Return [X, Y] of the center of cell containing provided text 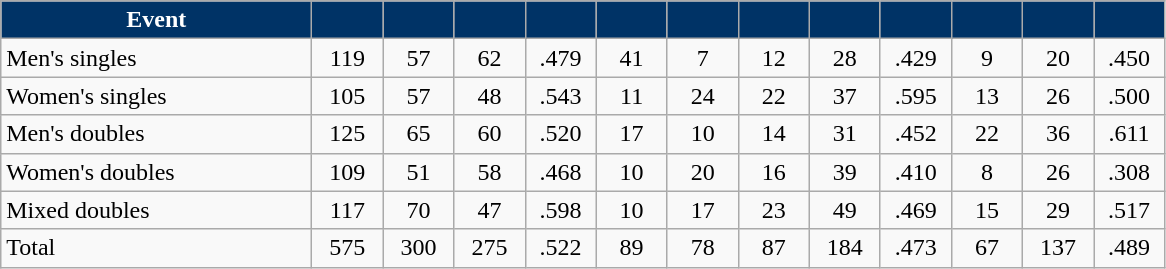
Men's doubles [156, 134]
Total [156, 248]
Women's doubles [156, 172]
14 [774, 134]
.522 [560, 248]
39 [844, 172]
13 [986, 96]
67 [986, 248]
.452 [916, 134]
78 [702, 248]
.611 [1130, 134]
275 [490, 248]
137 [1058, 248]
31 [844, 134]
.468 [560, 172]
.598 [560, 210]
125 [348, 134]
105 [348, 96]
.473 [916, 248]
.500 [1130, 96]
51 [418, 172]
23 [774, 210]
9 [986, 58]
119 [348, 58]
Women's singles [156, 96]
Event [156, 20]
575 [348, 248]
24 [702, 96]
28 [844, 58]
Men's singles [156, 58]
109 [348, 172]
300 [418, 248]
.469 [916, 210]
48 [490, 96]
.450 [1130, 58]
49 [844, 210]
62 [490, 58]
.595 [916, 96]
60 [490, 134]
89 [632, 248]
7 [702, 58]
29 [1058, 210]
36 [1058, 134]
184 [844, 248]
117 [348, 210]
.410 [916, 172]
16 [774, 172]
.520 [560, 134]
.429 [916, 58]
.543 [560, 96]
8 [986, 172]
.479 [560, 58]
58 [490, 172]
37 [844, 96]
41 [632, 58]
87 [774, 248]
65 [418, 134]
.489 [1130, 248]
Mixed doubles [156, 210]
70 [418, 210]
.308 [1130, 172]
12 [774, 58]
11 [632, 96]
47 [490, 210]
.517 [1130, 210]
15 [986, 210]
